Scan for the cell matching the given text and deliver its [X, Y] coordinate at center. 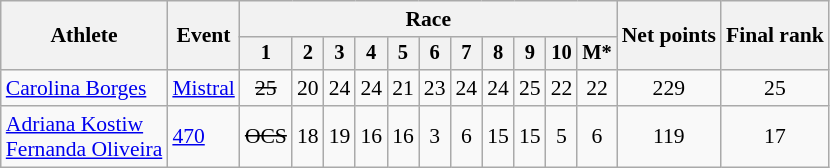
9 [530, 54]
M* [596, 54]
119 [669, 136]
Final rank [775, 36]
Net points [669, 36]
2 [308, 54]
17 [775, 136]
OCS [266, 136]
20 [308, 88]
23 [435, 88]
8 [498, 54]
1 [266, 54]
4 [371, 54]
Athlete [84, 36]
Race [428, 19]
Mistral [203, 88]
Event [203, 36]
10 [562, 54]
19 [340, 136]
Carolina Borges [84, 88]
18 [308, 136]
229 [669, 88]
470 [203, 136]
7 [466, 54]
21 [403, 88]
Adriana KostiwFernanda Oliveira [84, 136]
